Pinpoint the cell where the given text exists, returning its [X, Y] midpoint coordinate. 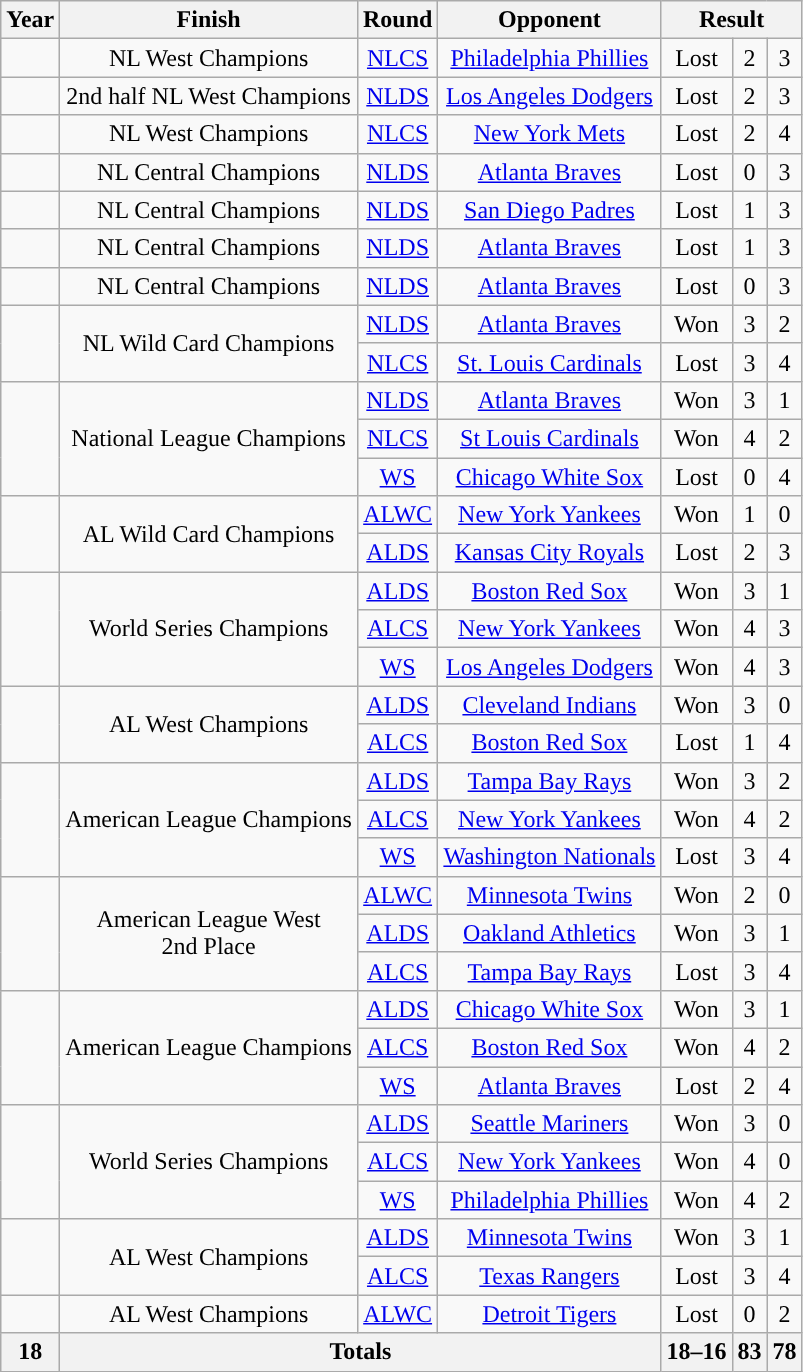
Seattle Mariners [550, 1124]
Kansas City Royals [550, 553]
Year [30, 20]
78 [784, 1352]
St Louis Cardinals [550, 438]
2nd half NL West Champions [209, 96]
Result [732, 20]
Detroit Tigers [550, 1314]
83 [750, 1352]
San Diego Padres [550, 210]
Texas Rangers [550, 1276]
Cleveland Indians [550, 705]
Finish [209, 20]
Opponent [550, 20]
American League West 2nd Place [209, 933]
NL Wild Card Champions [209, 343]
18–16 [696, 1352]
Totals [360, 1352]
New York Mets [550, 134]
AL Wild Card Champions [209, 534]
National League Champions [209, 438]
St. Louis Cardinals [550, 362]
Oakland Athletics [550, 933]
18 [30, 1352]
Washington Nationals [550, 857]
Round [397, 20]
